Return (X, Y) of the center of cell containing provided text 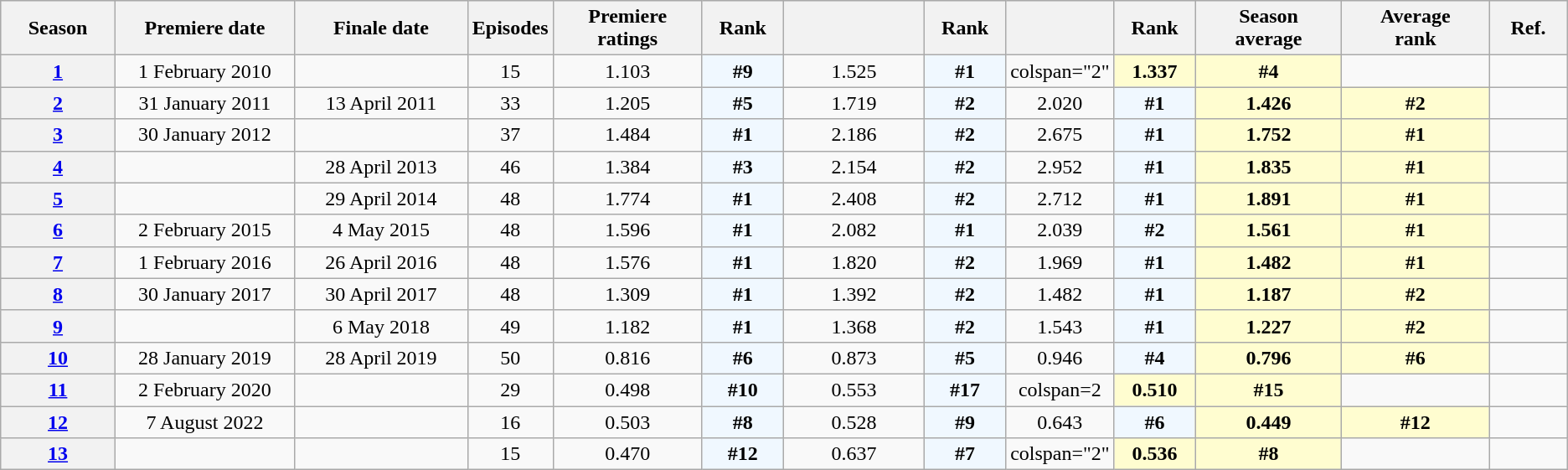
1.969 (1060, 262)
1.719 (854, 103)
2.408 (854, 199)
28 January 2019 (204, 358)
1.103 (627, 71)
1.576 (627, 262)
Seasonaverage (1268, 28)
10 (59, 358)
Ref. (1529, 28)
0.528 (854, 421)
2 February 2020 (204, 390)
1.337 (1154, 71)
8 (59, 294)
0.873 (854, 358)
2.952 (1060, 167)
30 January 2012 (204, 135)
0.553 (854, 390)
2.039 (1060, 230)
16 (510, 421)
1.368 (854, 326)
7 August 2022 (204, 421)
0.946 (1060, 358)
Season (59, 28)
1.309 (627, 294)
1.561 (1268, 230)
1.543 (1060, 326)
1.835 (1268, 167)
1.774 (627, 199)
33 (510, 103)
6 May 2018 (382, 326)
Premiere date (204, 28)
46 (510, 167)
2.186 (854, 135)
0.449 (1268, 421)
1.187 (1268, 294)
1.525 (854, 71)
31 January 2011 (204, 103)
1.484 (627, 135)
0.536 (1154, 454)
2 February 2015 (204, 230)
29 (510, 390)
0.510 (1154, 390)
1.384 (627, 167)
Premiereratings (627, 28)
26 April 2016 (382, 262)
1.182 (627, 326)
1.392 (854, 294)
4 (59, 167)
11 (59, 390)
28 April 2019 (382, 358)
#17 (965, 390)
2.675 (1060, 135)
Averagerank (1416, 28)
2 (59, 103)
7 (59, 262)
37 (510, 135)
0.498 (627, 390)
1.227 (1268, 326)
1.752 (1268, 135)
4 May 2015 (382, 230)
9 (59, 326)
0.796 (1268, 358)
#15 (1268, 390)
5 (59, 199)
1 (59, 71)
13 April 2011 (382, 103)
1 February 2016 (204, 262)
1 February 2010 (204, 71)
1.205 (627, 103)
#7 (965, 454)
30 January 2017 (204, 294)
0.637 (854, 454)
1.820 (854, 262)
colspan=2 (1060, 390)
29 April 2014 (382, 199)
0.470 (627, 454)
2.154 (854, 167)
Episodes (510, 28)
2.020 (1060, 103)
1.891 (1268, 199)
2.712 (1060, 199)
13 (59, 454)
50 (510, 358)
1.426 (1268, 103)
28 April 2013 (382, 167)
49 (510, 326)
2.082 (854, 230)
3 (59, 135)
1.596 (627, 230)
0.503 (627, 421)
0.816 (627, 358)
12 (59, 421)
#10 (742, 390)
#3 (742, 167)
0.643 (1060, 421)
30 April 2017 (382, 294)
Finale date (382, 28)
6 (59, 230)
